Capture the cell that displays the provided text and extract its [X, Y] central coordinate. 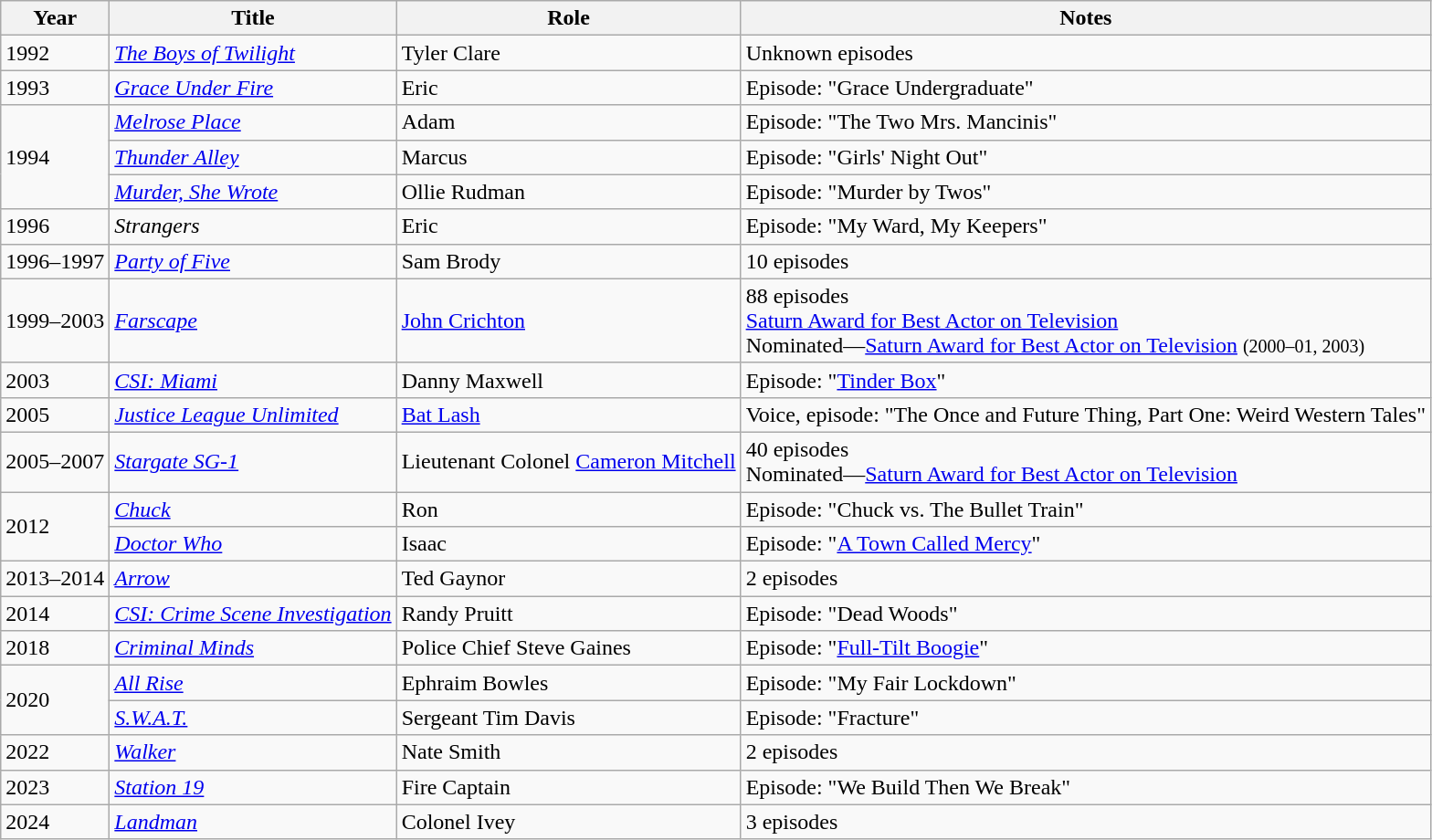
Role [568, 18]
Year [55, 18]
1996–1997 [55, 261]
2012 [55, 526]
Melrose Place [253, 122]
Episode: "Grace Undergraduate" [1085, 88]
88 episodesSaturn Award for Best Actor on TelevisionNominated—Saturn Award for Best Actor on Television (2000–01, 2003) [1085, 320]
2018 [55, 648]
Voice, episode: "The Once and Future Thing, Part One: Weird Western Tales" [1085, 415]
2003 [55, 380]
Colonel Ivey [568, 822]
Walker [253, 752]
Strangers [253, 226]
Police Chief Steve Gaines [568, 648]
Ephraim Bowles [568, 683]
Fire Captain [568, 787]
John Crichton [568, 320]
Doctor Who [253, 544]
Episode: "We Build Then We Break" [1085, 787]
Episode: "Fracture" [1085, 718]
Sam Brody [568, 261]
2013–2014 [55, 579]
2005 [55, 415]
2023 [55, 787]
Farscape [253, 320]
Episode: "Girls' Night Out" [1085, 157]
Notes [1085, 18]
Adam [568, 122]
Episode: "A Town Called Mercy" [1085, 544]
Criminal Minds [253, 648]
Party of Five [253, 261]
Episode: "Chuck vs. The Bullet Train" [1085, 509]
1992 [55, 53]
Bat Lash [568, 415]
Grace Under Fire [253, 88]
Justice League Unlimited [253, 415]
Episode: "Tinder Box" [1085, 380]
Thunder Alley [253, 157]
Chuck [253, 509]
The Boys of Twilight [253, 53]
1999–2003 [55, 320]
Arrow [253, 579]
Station 19 [253, 787]
Episode: "Dead Woods" [1085, 614]
Landman [253, 822]
Ollie Rudman [568, 192]
Ted Gaynor [568, 579]
Sergeant Tim Davis [568, 718]
1994 [55, 157]
1993 [55, 88]
Ron [568, 509]
Episode: "The Two Mrs. Mancinis" [1085, 122]
Episode: "My Ward, My Keepers" [1085, 226]
Episode: "My Fair Lockdown" [1085, 683]
Murder, She Wrote [253, 192]
All Rise [253, 683]
Isaac [568, 544]
40 episodesNominated—Saturn Award for Best Actor on Television [1085, 462]
2022 [55, 752]
2024 [55, 822]
10 episodes [1085, 261]
Randy Pruitt [568, 614]
Lieutenant Colonel Cameron Mitchell [568, 462]
Nate Smith [568, 752]
2014 [55, 614]
Unknown episodes [1085, 53]
Episode: "Full-Tilt Boogie" [1085, 648]
Stargate SG-1 [253, 462]
2020 [55, 700]
2005–2007 [55, 462]
Danny Maxwell [568, 380]
3 episodes [1085, 822]
Marcus [568, 157]
Episode: "Murder by Twos" [1085, 192]
CSI: Crime Scene Investigation [253, 614]
S.W.A.T. [253, 718]
1996 [55, 226]
Title [253, 18]
CSI: Miami [253, 380]
Tyler Clare [568, 53]
